Capture the cell that displays the provided text and extract its (X, Y) central coordinate. 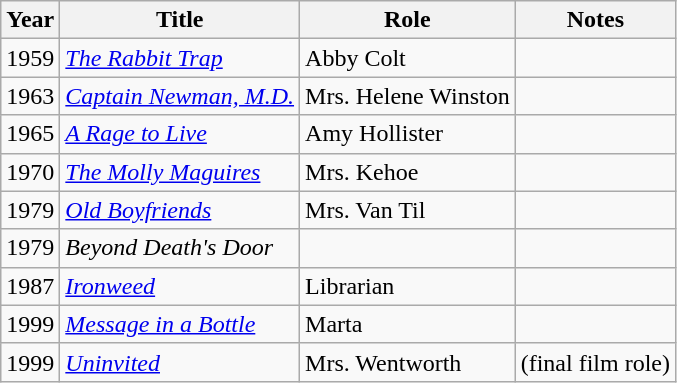
Uninvited (180, 362)
Mrs. Wentworth (408, 362)
Ironweed (180, 286)
1965 (30, 134)
Librarian (408, 286)
A Rage to Live (180, 134)
Mrs. Van Til (408, 210)
Title (180, 20)
Notes (595, 20)
Year (30, 20)
Message in a Bottle (180, 324)
Mrs. Kehoe (408, 172)
1987 (30, 286)
Captain Newman, M.D. (180, 96)
1963 (30, 96)
Mrs. Helene Winston (408, 96)
(final film role) (595, 362)
Role (408, 20)
1970 (30, 172)
1959 (30, 58)
Abby Colt (408, 58)
The Molly Maguires (180, 172)
Beyond Death's Door (180, 248)
Amy Hollister (408, 134)
The Rabbit Trap (180, 58)
Marta (408, 324)
Old Boyfriends (180, 210)
